Locate the cell with the specified text and output its (x, y) center coordinate. 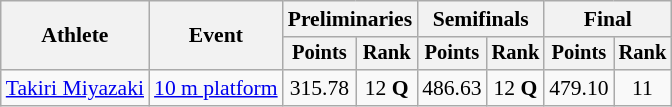
11 (643, 88)
Event (216, 36)
479.10 (578, 88)
315.78 (320, 88)
10 m platform (216, 88)
Semifinals (480, 19)
Final (608, 19)
Athlete (75, 36)
Takiri Miyazaki (75, 88)
Preliminaries (350, 19)
486.63 (452, 88)
